From the cell containing the given text, extract its center point as (x, y) coordinate. 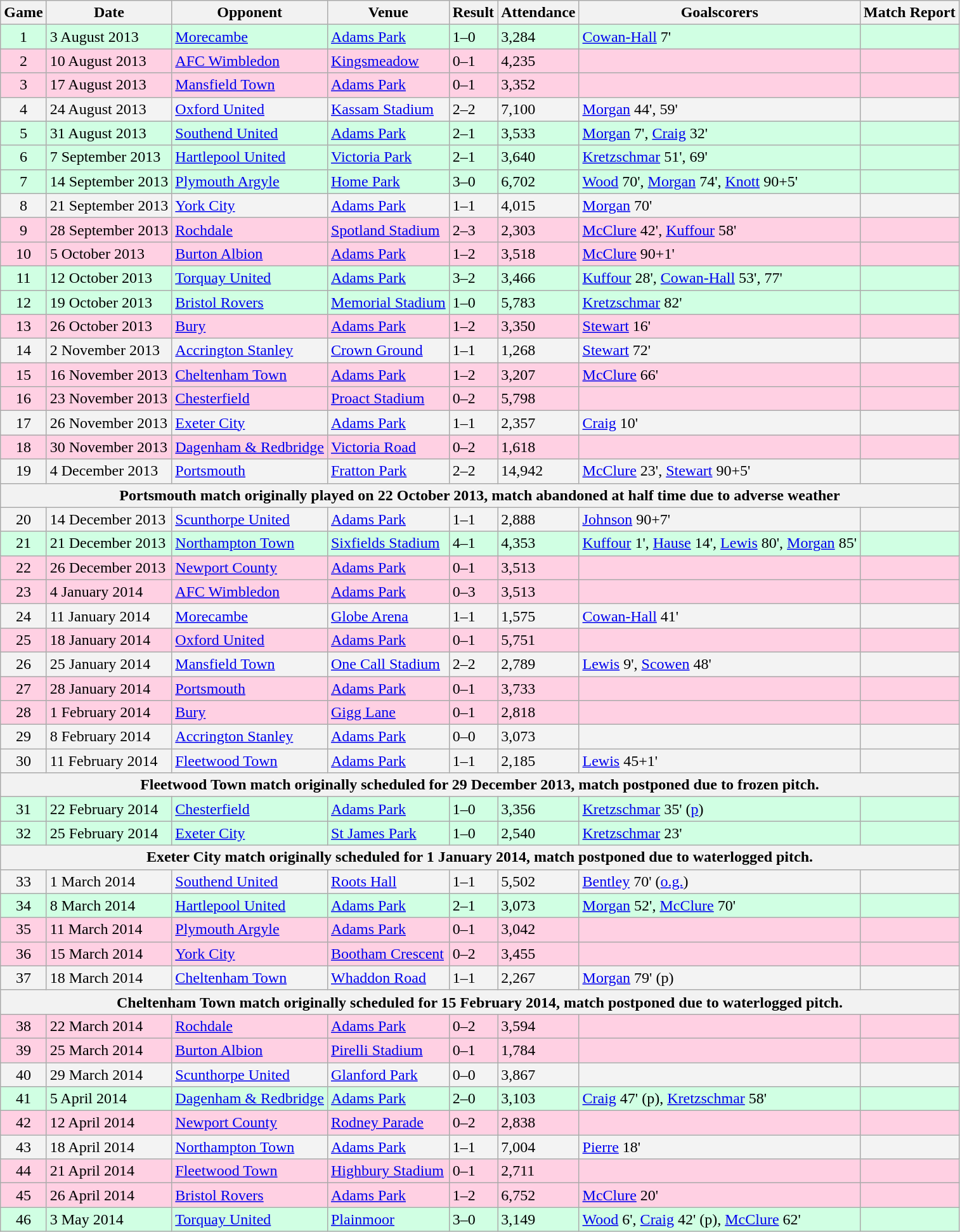
Cheltenham Town match originally scheduled for 15 February 2014, match postponed due to waterlogged pitch. (479, 1002)
1,618 (538, 447)
5,783 (538, 302)
Kuffour 28', Cowan-Hall 53', 77' (719, 278)
16 (23, 399)
34 (23, 905)
3,103 (538, 1099)
20 (23, 519)
Bootham Crescent (388, 954)
13 (23, 327)
24 August 2013 (109, 109)
25 January 2014 (109, 664)
Portsmouth match originally played on 22 October 2013, match abandoned at half time due to adverse weather (479, 495)
Plainmoor (388, 1219)
6,702 (538, 181)
32 (23, 833)
5,751 (538, 640)
23 (23, 592)
28 January 2014 (109, 688)
Morgan 70' (719, 205)
29 (23, 737)
14,942 (538, 471)
36 (23, 954)
10 August 2013 (109, 61)
3,042 (538, 930)
14 December 2013 (109, 519)
Kingsmeadow (388, 61)
5,502 (538, 881)
2 (23, 61)
21 (23, 543)
19 (23, 471)
Kuffour 1', Hause 14', Lewis 80', Morgan 85' (719, 543)
2–3 (473, 230)
Glanford Park (388, 1075)
5,798 (538, 399)
46 (23, 1219)
McClure 90+1' (719, 254)
8 March 2014 (109, 905)
Crown Ground (388, 351)
Wood 70', Morgan 74', Knott 90+5' (719, 181)
2,185 (538, 761)
Exeter City match originally scheduled for 1 January 2014, match postponed due to waterlogged pitch. (479, 857)
41 (23, 1099)
Result (473, 13)
Craig 10' (719, 423)
1,575 (538, 616)
28 (23, 713)
Craig 47' (p), Kretzschmar 58' (719, 1099)
3,640 (538, 157)
15 (23, 375)
14 (23, 351)
Roots Hall (388, 881)
Cowan-Hall 7' (719, 37)
31 August 2013 (109, 133)
3 (23, 85)
3 May 2014 (109, 1219)
3,352 (538, 85)
26 April 2014 (109, 1195)
Kassam Stadium (388, 109)
12 (23, 302)
14 September 2013 (109, 181)
3,207 (538, 375)
35 (23, 930)
2,838 (538, 1123)
2,303 (538, 230)
3,455 (538, 954)
5 April 2014 (109, 1099)
1 (23, 37)
21 December 2013 (109, 543)
28 September 2013 (109, 230)
45 (23, 1195)
8 (23, 205)
4 December 2013 (109, 471)
6 (23, 157)
Fratton Park (388, 471)
McClure 42', Kuffour 58' (719, 230)
Lewis 45+1' (719, 761)
30 (23, 761)
31 (23, 809)
17 August 2013 (109, 85)
Kretzschmar 35' (p) (719, 809)
18 (23, 447)
21 April 2014 (109, 1171)
Bentley 70' (o.g.) (719, 881)
30 November 2013 (109, 447)
Globe Arena (388, 616)
Kretzschmar 51', 69' (719, 157)
1,784 (538, 1050)
18 March 2014 (109, 978)
26 December 2013 (109, 567)
2–0 (473, 1099)
22 March 2014 (109, 1026)
3 August 2013 (109, 37)
18 April 2014 (109, 1147)
Johnson 90+7' (719, 519)
25 (23, 640)
38 (23, 1026)
25 March 2014 (109, 1050)
4,015 (538, 205)
33 (23, 881)
3,518 (538, 254)
2,711 (538, 1171)
3,284 (538, 37)
44 (23, 1171)
26 October 2013 (109, 327)
Spotland Stadium (388, 230)
1,268 (538, 351)
12 October 2013 (109, 278)
Morgan 7', Craig 32' (719, 133)
McClure 20' (719, 1195)
Game (23, 13)
2,267 (538, 978)
40 (23, 1075)
3,356 (538, 809)
1 February 2014 (109, 713)
7,004 (538, 1147)
43 (23, 1147)
4,235 (538, 61)
29 March 2014 (109, 1075)
2 November 2013 (109, 351)
3,466 (538, 278)
Date (109, 13)
11 March 2014 (109, 930)
6,752 (538, 1195)
8 February 2014 (109, 737)
Morgan 52', McClure 70' (719, 905)
11 January 2014 (109, 616)
Goalscorers (719, 13)
3,533 (538, 133)
Kretzschmar 23' (719, 833)
Wood 6', Craig 42' (p), McClure 62' (719, 1219)
42 (23, 1123)
One Call Stadium (388, 664)
37 (23, 978)
Proact Stadium (388, 399)
1 March 2014 (109, 881)
11 (23, 278)
26 November 2013 (109, 423)
Highbury Stadium (388, 1171)
McClure 23', Stewart 90+5' (719, 471)
Pirelli Stadium (388, 1050)
2,818 (538, 713)
Victoria Park (388, 157)
12 April 2014 (109, 1123)
7 September 2013 (109, 157)
19 October 2013 (109, 302)
7 (23, 181)
Match Report (909, 13)
Sixfields Stadium (388, 543)
18 January 2014 (109, 640)
0–3 (473, 592)
Pierre 18' (719, 1147)
21 September 2013 (109, 205)
27 (23, 688)
15 March 2014 (109, 954)
Lewis 9', Scowen 48' (719, 664)
Memorial Stadium (388, 302)
24 (23, 616)
25 February 2014 (109, 833)
Stewart 16' (719, 327)
26 (23, 664)
3–2 (473, 278)
4–1 (473, 543)
2,789 (538, 664)
3,733 (538, 688)
Attendance (538, 13)
Cowan-Hall 41' (719, 616)
Gigg Lane (388, 713)
22 February 2014 (109, 809)
3,867 (538, 1075)
4 January 2014 (109, 592)
Victoria Road (388, 447)
39 (23, 1050)
St James Park (388, 833)
17 (23, 423)
16 November 2013 (109, 375)
3,149 (538, 1219)
Morgan 79' (p) (719, 978)
11 February 2014 (109, 761)
4,353 (538, 543)
Fleetwood Town match originally scheduled for 29 December 2013, match postponed due to frozen pitch. (479, 785)
4 (23, 109)
Opponent (250, 13)
5 (23, 133)
Rodney Parade (388, 1123)
Stewart 72' (719, 351)
3,350 (538, 327)
3,594 (538, 1026)
22 (23, 567)
Home Park (388, 181)
9 (23, 230)
2,540 (538, 833)
2,357 (538, 423)
7,100 (538, 109)
McClure 66' (719, 375)
Morgan 44', 59' (719, 109)
5 October 2013 (109, 254)
2,888 (538, 519)
Venue (388, 13)
Kretzschmar 82' (719, 302)
23 November 2013 (109, 399)
Whaddon Road (388, 978)
10 (23, 254)
